For the text-containing cell, return its midpoint in [X, Y] coordinate format. 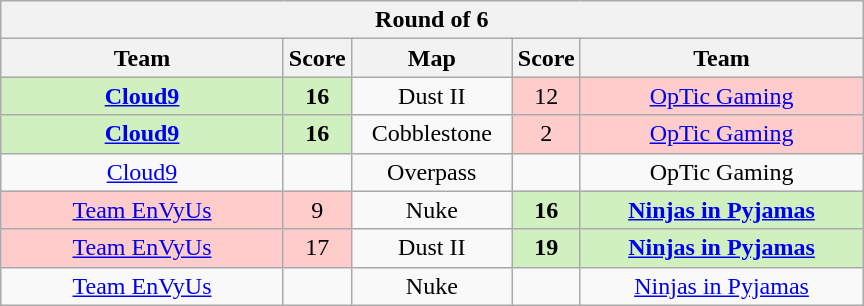
Map [432, 58]
9 [317, 210]
12 [546, 96]
Round of 6 [432, 20]
Cobblestone [432, 134]
2 [546, 134]
Overpass [432, 172]
17 [317, 248]
19 [546, 248]
